Scan for the cell matching the given text and deliver its (x, y) coordinate at center. 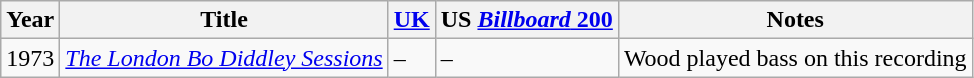
Wood played bass on this recording (795, 58)
Year (30, 20)
Title (224, 20)
UK (412, 20)
Notes (795, 20)
US Billboard 200 (526, 20)
The London Bo Diddley Sessions (224, 58)
1973 (30, 58)
